Determine the [x, y] coordinate at the center of the cell enclosing the given text.  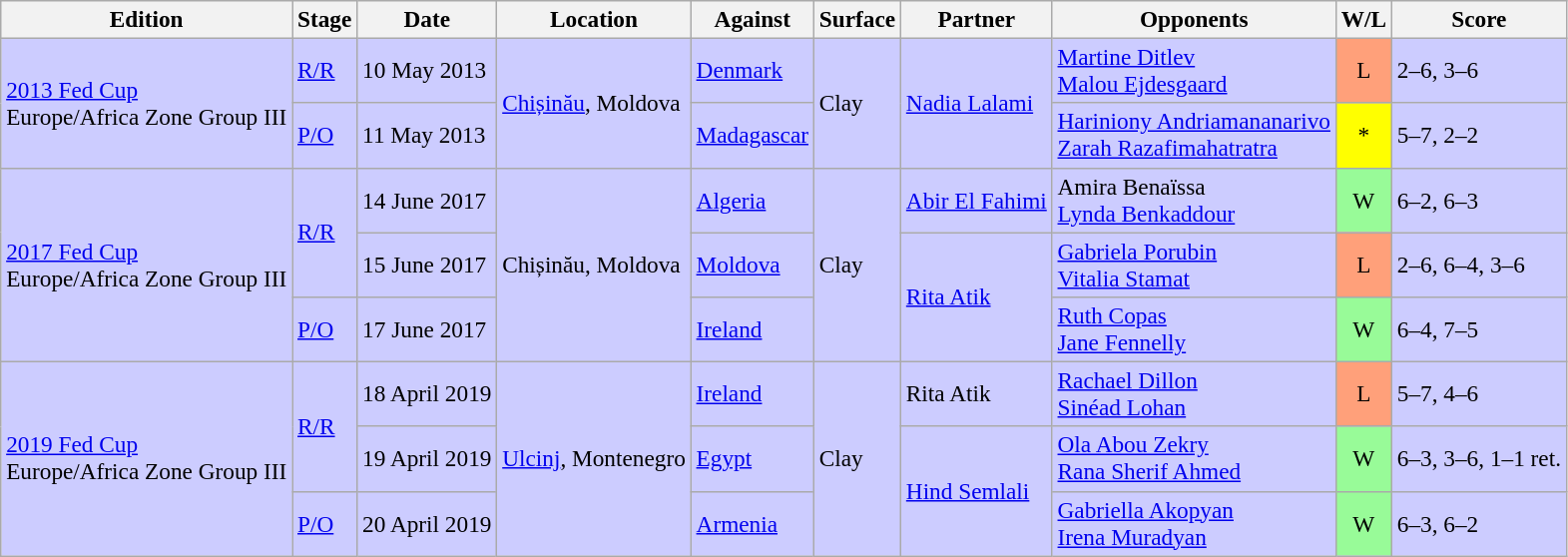
15 June 2017 [427, 264]
2–6, 3–6 [1479, 70]
W/L [1363, 19]
20 April 2019 [427, 523]
14 June 2017 [427, 200]
Edition [147, 19]
* [1363, 136]
Location [594, 19]
Date [427, 19]
Opponents [1194, 19]
Algeria [753, 200]
Hariniony Andriamananarivo Zarah Razafimahatratra [1194, 136]
Madagascar [753, 136]
Amira Benaïssa Lynda Benkaddour [1194, 200]
Partner [976, 19]
Martine Ditlev Malou Ejdesgaard [1194, 70]
Surface [856, 19]
Nadia Lalami [976, 103]
6–3, 3–6, 1–1 ret. [1479, 459]
2013 Fed Cup Europe/Africa Zone Group III [147, 103]
Armenia [753, 523]
Ruth Copas Jane Fennelly [1194, 329]
Against [753, 19]
Hind Semlali [976, 491]
5–7, 2–2 [1479, 136]
6–2, 6–3 [1479, 200]
Gabriella Akopyan Irena Muradyan [1194, 523]
Gabriela Porubin Vitalia Stamat [1194, 264]
2–6, 6–4, 3–6 [1479, 264]
19 April 2019 [427, 459]
17 June 2017 [427, 329]
Egypt [753, 459]
2017 Fed Cup Europe/Africa Zone Group III [147, 265]
Rachael Dillon Sinéad Lohan [1194, 393]
Ulcinj, Montenegro [594, 458]
Score [1479, 19]
11 May 2013 [427, 136]
Abir El Fahimi [976, 200]
6–3, 6–2 [1479, 523]
18 April 2019 [427, 393]
2019 Fed Cup Europe/Africa Zone Group III [147, 458]
5–7, 4–6 [1479, 393]
10 May 2013 [427, 70]
Denmark [753, 70]
Stage [325, 19]
6–4, 7–5 [1479, 329]
Ola Abou Zekry Rana Sherif Ahmed [1194, 459]
Moldova [753, 264]
